Detect which cell encompasses the target text, then output its [X, Y] center coordinate. 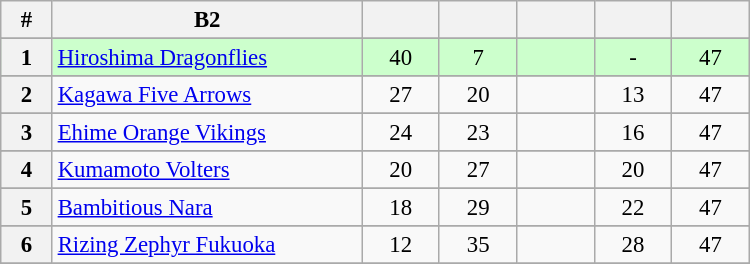
5 [27, 208]
13 [632, 95]
Bambitious Nara [207, 208]
Hiroshima Dragonflies [207, 58]
16 [632, 133]
B2 [207, 20]
6 [27, 245]
22 [632, 208]
12 [400, 245]
3 [27, 133]
35 [478, 245]
4 [27, 170]
- [632, 58]
Ehime Orange Vikings [207, 133]
28 [632, 245]
Rizing Zephyr Fukuoka [207, 245]
18 [400, 208]
7 [478, 58]
# [27, 20]
40 [400, 58]
29 [478, 208]
23 [478, 133]
Kumamoto Volters [207, 170]
2 [27, 95]
24 [400, 133]
Kagawa Five Arrows [207, 95]
1 [27, 58]
